Return the (X, Y) coordinate for the center point of the cell that contains the specified text.  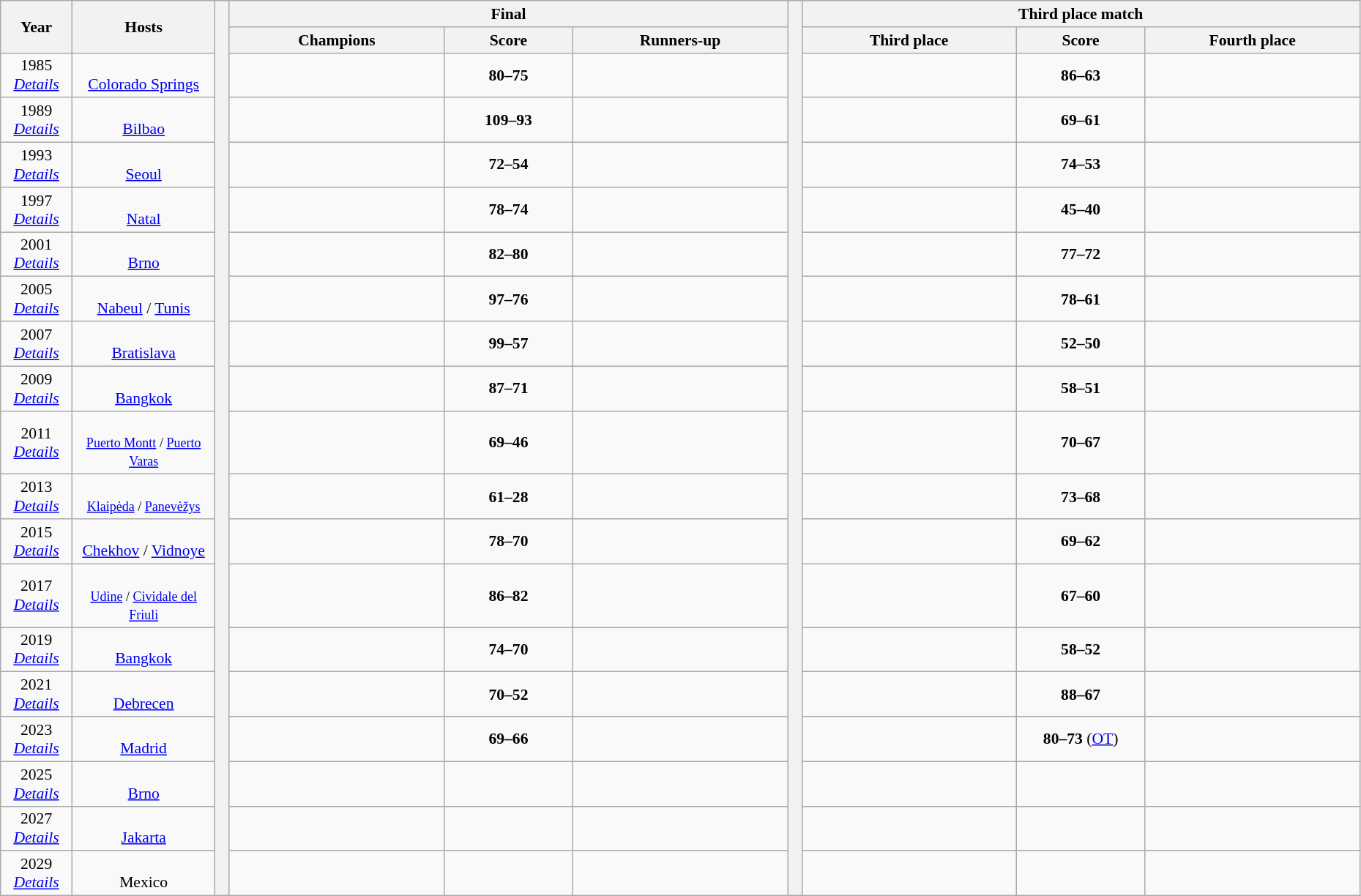
45–40 (1081, 209)
2029Details (37, 874)
Jakarta (143, 829)
109–93 (509, 120)
2013Details (37, 496)
Klaipėda / Panevėžys (143, 496)
Fourth place (1252, 40)
Runners-up (679, 40)
82–80 (509, 255)
Champions (337, 40)
72–54 (509, 165)
99–57 (509, 344)
2023Details (37, 739)
2021Details (37, 694)
Third place match (1081, 14)
Puerto Montt / Puerto Varas (143, 442)
69–62 (1081, 542)
78–74 (509, 209)
1985Details (37, 75)
Madrid (143, 739)
2011Details (37, 442)
69–66 (509, 739)
61–28 (509, 496)
78–70 (509, 542)
67–60 (1081, 596)
69–61 (1081, 120)
70–67 (1081, 442)
2027Details (37, 829)
1989Details (37, 120)
74–53 (1081, 165)
80–75 (509, 75)
69–46 (509, 442)
Debrecen (143, 694)
1993Details (37, 165)
70–52 (509, 694)
Year (37, 26)
52–50 (1081, 344)
86–82 (509, 596)
Nabeul / Tunis (143, 299)
2007Details (37, 344)
2017Details (37, 596)
88–67 (1081, 694)
Third place (909, 40)
58–52 (1081, 650)
1997Details (37, 209)
87–71 (509, 388)
2015Details (37, 542)
73–68 (1081, 496)
86–63 (1081, 75)
Bratislava (143, 344)
Mexico (143, 874)
Natal (143, 209)
Colorado Springs (143, 75)
74–70 (509, 650)
Seoul (143, 165)
Bilbao (143, 120)
Hosts (143, 26)
80–73 (OT) (1081, 739)
Final (508, 14)
78–61 (1081, 299)
Udine / Cividale del Friuli (143, 596)
2005Details (37, 299)
2009Details (37, 388)
58–51 (1081, 388)
2001Details (37, 255)
Chekhov / Vidnoye (143, 542)
2019Details (37, 650)
2025Details (37, 783)
77–72 (1081, 255)
97–76 (509, 299)
